Capture the cell that displays the provided text and extract its (x, y) central coordinate. 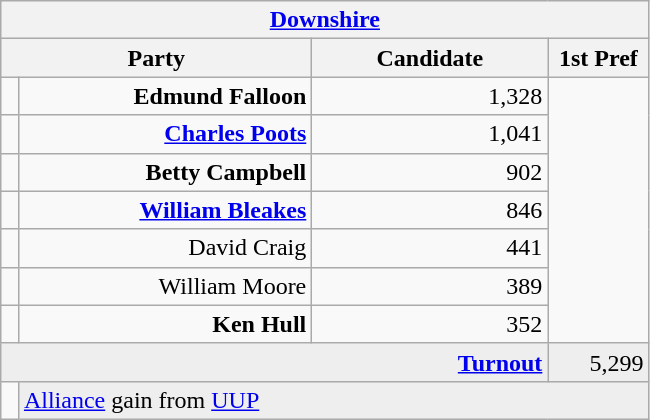
Alliance gain from UUP (334, 400)
Turnout (274, 362)
Candidate (430, 58)
1,041 (430, 134)
William Moore (164, 286)
5,299 (598, 362)
William Bleakes (164, 210)
Ken Hull (164, 324)
1,328 (430, 96)
1st Pref (598, 58)
Edmund Falloon (164, 96)
902 (430, 172)
389 (430, 286)
Betty Campbell (164, 172)
David Craig (164, 248)
441 (430, 248)
Downshire (325, 20)
Charles Poots (164, 134)
352 (430, 324)
846 (430, 210)
Party (156, 58)
